Output the [X, Y] coordinate of the center of the cell containing the given text.  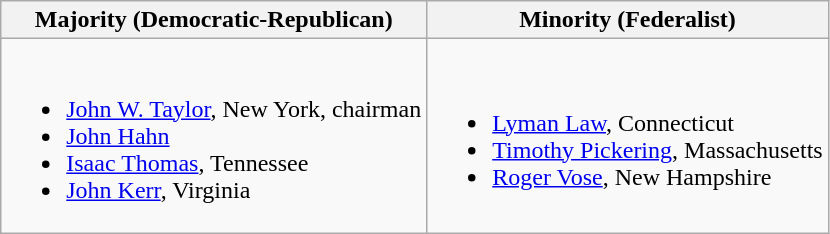
Minority (Federalist) [628, 20]
Majority (Democratic-Republican) [214, 20]
John W. Taylor, New York, chairmanJohn HahnIsaac Thomas, TennesseeJohn Kerr, Virginia [214, 136]
Lyman Law, ConnecticutTimothy Pickering, MassachusettsRoger Vose, New Hampshire [628, 136]
